Identify which cell holds the provided text, then report its (x, y) central coordinate. 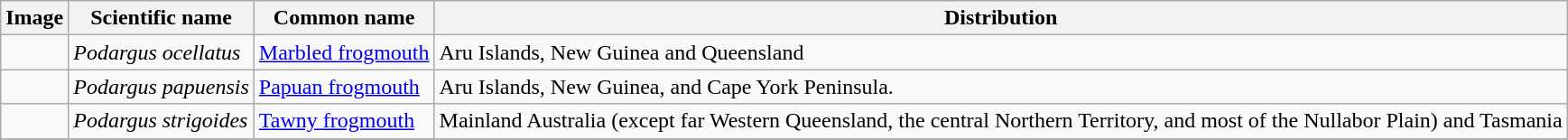
Distribution (1000, 18)
Podargus ocellatus (162, 52)
Common name (344, 18)
Podargus papuensis (162, 87)
Aru Islands, New Guinea and Queensland (1000, 52)
Papuan frogmouth (344, 87)
Scientific name (162, 18)
Marbled frogmouth (344, 52)
Podargus strigoides (162, 121)
Image (34, 18)
Aru Islands, New Guinea, and Cape York Peninsula. (1000, 87)
Mainland Australia (except far Western Queensland, the central Northern Territory, and most of the Nullabor Plain) and Tasmania (1000, 121)
Tawny frogmouth (344, 121)
